Search for the cell housing the specified text and yield its (X, Y) center coordinate. 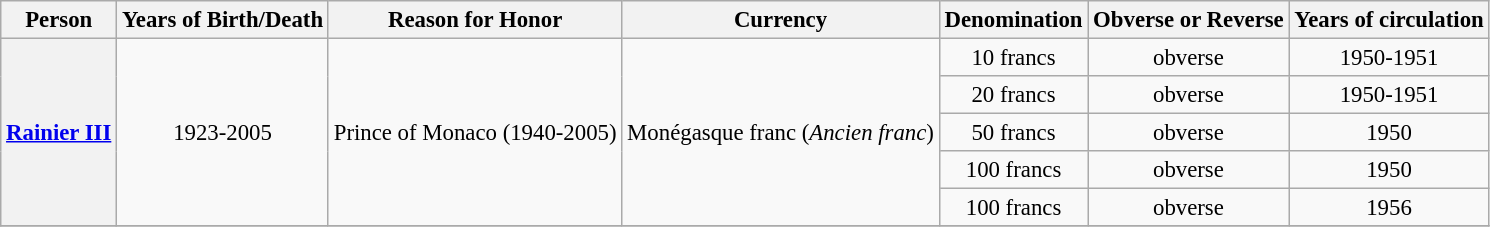
10 francs (1014, 58)
Years of circulation (1389, 20)
Denomination (1014, 20)
Years of Birth/Death (223, 20)
20 francs (1014, 95)
Obverse or Reverse (1188, 20)
Prince of Monaco (1940-2005) (474, 133)
50 francs (1014, 133)
Person (59, 20)
1956 (1389, 208)
Rainier III (59, 133)
Reason for Honor (474, 20)
Currency (780, 20)
1923-2005 (223, 133)
Monégasque franc (Ancien franc) (780, 133)
